Output the (X, Y) coordinate of the center of the cell containing the given text.  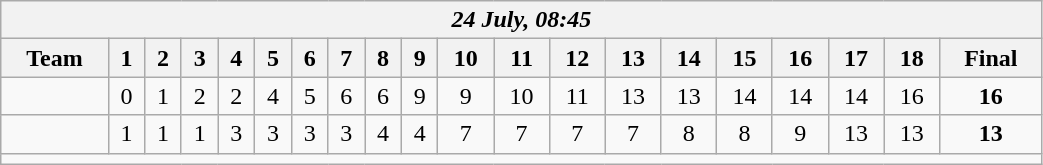
18 (912, 58)
17 (856, 58)
Team (54, 58)
15 (745, 58)
0 (126, 96)
Final (991, 58)
24 July, 08:45 (522, 20)
12 (577, 58)
